Detect which cell encompasses the target text, then output its (x, y) center coordinate. 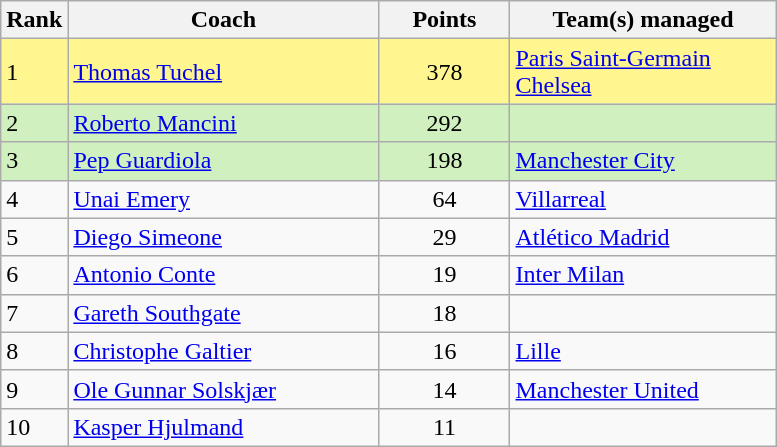
Roberto Mancini (224, 123)
6 (34, 275)
8 (34, 351)
Paris Saint-Germain Chelsea (643, 72)
1 (34, 72)
14 (444, 389)
11 (444, 427)
5 (34, 237)
Points (444, 20)
10 (34, 427)
Pep Guardiola (224, 161)
Kasper Hjulmand (224, 427)
Gareth Southgate (224, 313)
2 (34, 123)
Christophe Galtier (224, 351)
9 (34, 389)
Inter Milan (643, 275)
Lille (643, 351)
64 (444, 199)
Manchester City (643, 161)
4 (34, 199)
198 (444, 161)
Rank (34, 20)
16 (444, 351)
Thomas Tuchel (224, 72)
19 (444, 275)
3 (34, 161)
Villarreal (643, 199)
29 (444, 237)
Diego Simeone (224, 237)
Team(s) managed (643, 20)
Unai Emery (224, 199)
Coach (224, 20)
292 (444, 123)
Atlético Madrid (643, 237)
Antonio Conte (224, 275)
Ole Gunnar Solskjær (224, 389)
7 (34, 313)
18 (444, 313)
Manchester United (643, 389)
378 (444, 72)
